Provide the [x, y] coordinate of the cell's center where the given text is located.  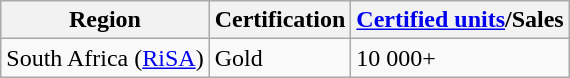
Certified units/Sales [460, 20]
Certification [280, 20]
Region [105, 20]
10 000+ [460, 58]
South Africa (RiSA) [105, 58]
Gold [280, 58]
